From the cell containing the given text, extract its center point as (x, y) coordinate. 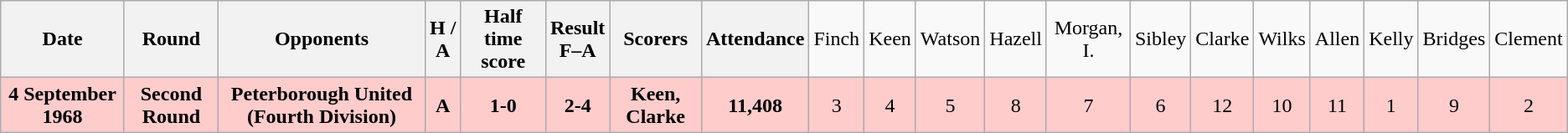
Sibley (1160, 39)
Date (63, 39)
5 (950, 105)
Hazell (1016, 39)
11,408 (755, 105)
7 (1088, 105)
ResultF–A (577, 39)
Scorers (656, 39)
Round (171, 39)
Wilks (1282, 39)
Keen (890, 39)
Peterborough United (Fourth Division) (322, 105)
Clarke (1223, 39)
Morgan, I. (1088, 39)
Watson (950, 39)
1-0 (503, 105)
8 (1016, 105)
6 (1160, 105)
Finch (837, 39)
2-4 (577, 105)
10 (1282, 105)
A (442, 105)
Half time score (503, 39)
Attendance (755, 39)
12 (1223, 105)
9 (1454, 105)
H / A (442, 39)
4 (890, 105)
3 (837, 105)
Keen, Clarke (656, 105)
Second Round (171, 105)
4 September 1968 (63, 105)
Allen (1337, 39)
Kelly (1391, 39)
Clement (1529, 39)
2 (1529, 105)
11 (1337, 105)
1 (1391, 105)
Bridges (1454, 39)
Opponents (322, 39)
